For the text-containing cell, return its midpoint in (X, Y) coordinate format. 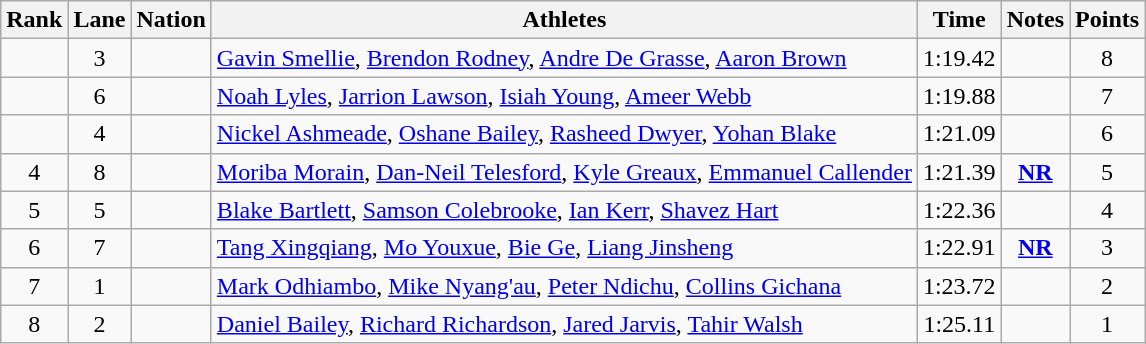
1:22.36 (959, 210)
1:19.88 (959, 96)
1:21.39 (959, 172)
Rank (34, 20)
Tang Xingqiang, Mo Youxue, Bie Ge, Liang Jinsheng (564, 248)
1:19.42 (959, 58)
Points (1108, 20)
Gavin Smellie, Brendon Rodney, Andre De Grasse, Aaron Brown (564, 58)
Moriba Morain, Dan-Neil Telesford, Kyle Greaux, Emmanuel Callender (564, 172)
Lane (100, 20)
1:22.91 (959, 248)
Blake Bartlett, Samson Colebrooke, Ian Kerr, Shavez Hart (564, 210)
Notes (1035, 20)
1:21.09 (959, 134)
Nation (171, 20)
Noah Lyles, Jarrion Lawson, Isiah Young, Ameer Webb (564, 96)
Mark Odhiambo, Mike Nyang'au, Peter Ndichu, Collins Gichana (564, 286)
1:25.11 (959, 324)
Time (959, 20)
Daniel Bailey, Richard Richardson, Jared Jarvis, Tahir Walsh (564, 324)
Athletes (564, 20)
1:23.72 (959, 286)
Nickel Ashmeade, Oshane Bailey, Rasheed Dwyer, Yohan Blake (564, 134)
